Locate the cell with the specified text and output its (x, y) center coordinate. 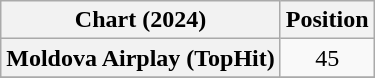
45 (327, 58)
Chart (2024) (141, 20)
Moldova Airplay (TopHit) (141, 58)
Position (327, 20)
